From the cell containing the given text, extract its center point as [x, y] coordinate. 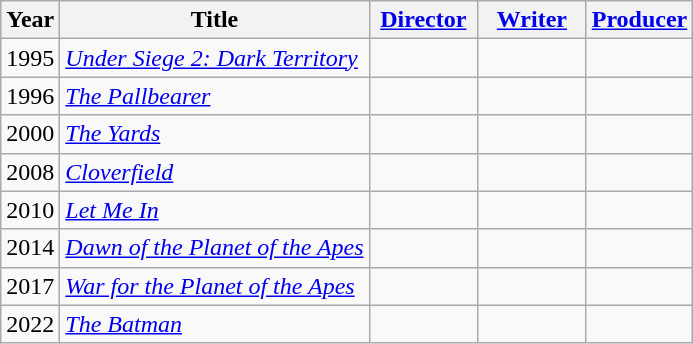
Title [214, 20]
Director [424, 20]
The Batman [214, 324]
2014 [30, 248]
2000 [30, 134]
Producer [640, 20]
Dawn of the Planet of the Apes [214, 248]
2010 [30, 210]
2022 [30, 324]
Under Siege 2: Dark Territory [214, 58]
Year [30, 20]
War for the Planet of the Apes [214, 286]
Let Me In [214, 210]
2017 [30, 286]
2008 [30, 172]
The Yards [214, 134]
Writer [532, 20]
1996 [30, 96]
The Pallbearer [214, 96]
Cloverfield [214, 172]
1995 [30, 58]
